Provide the (X, Y) coordinate of the cell's center where the given text is located.  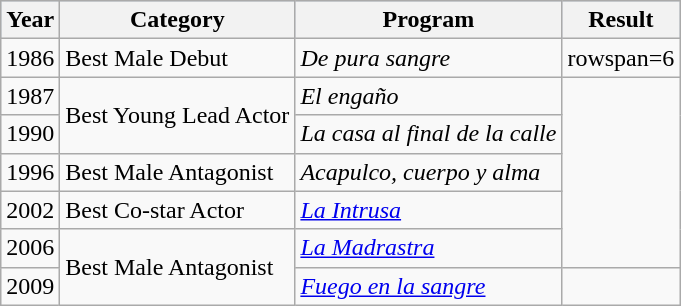
De pura sangre (428, 58)
2006 (30, 248)
1990 (30, 134)
1986 (30, 58)
Fuego en la sangre (428, 286)
rowspan=6 (621, 58)
Year (30, 20)
La Madrastra (428, 248)
El engaño (428, 96)
2002 (30, 210)
Category (178, 20)
Result (621, 20)
La Intrusa (428, 210)
Best Male Debut (178, 58)
Best Co-star Actor (178, 210)
1987 (30, 96)
La casa al final de la calle (428, 134)
1996 (30, 172)
2009 (30, 286)
Acapulco, cuerpo y alma (428, 172)
Best Young Lead Actor (178, 115)
Program (428, 20)
